Return the (x, y) coordinate for the center point of the cell that contains the specified text.  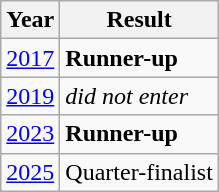
2025 (30, 172)
Year (30, 20)
2023 (30, 134)
Result (140, 20)
did not enter (140, 96)
2019 (30, 96)
Quarter-finalist (140, 172)
2017 (30, 58)
